Provide the (X, Y) coordinate of the cell's center where the given text is located.  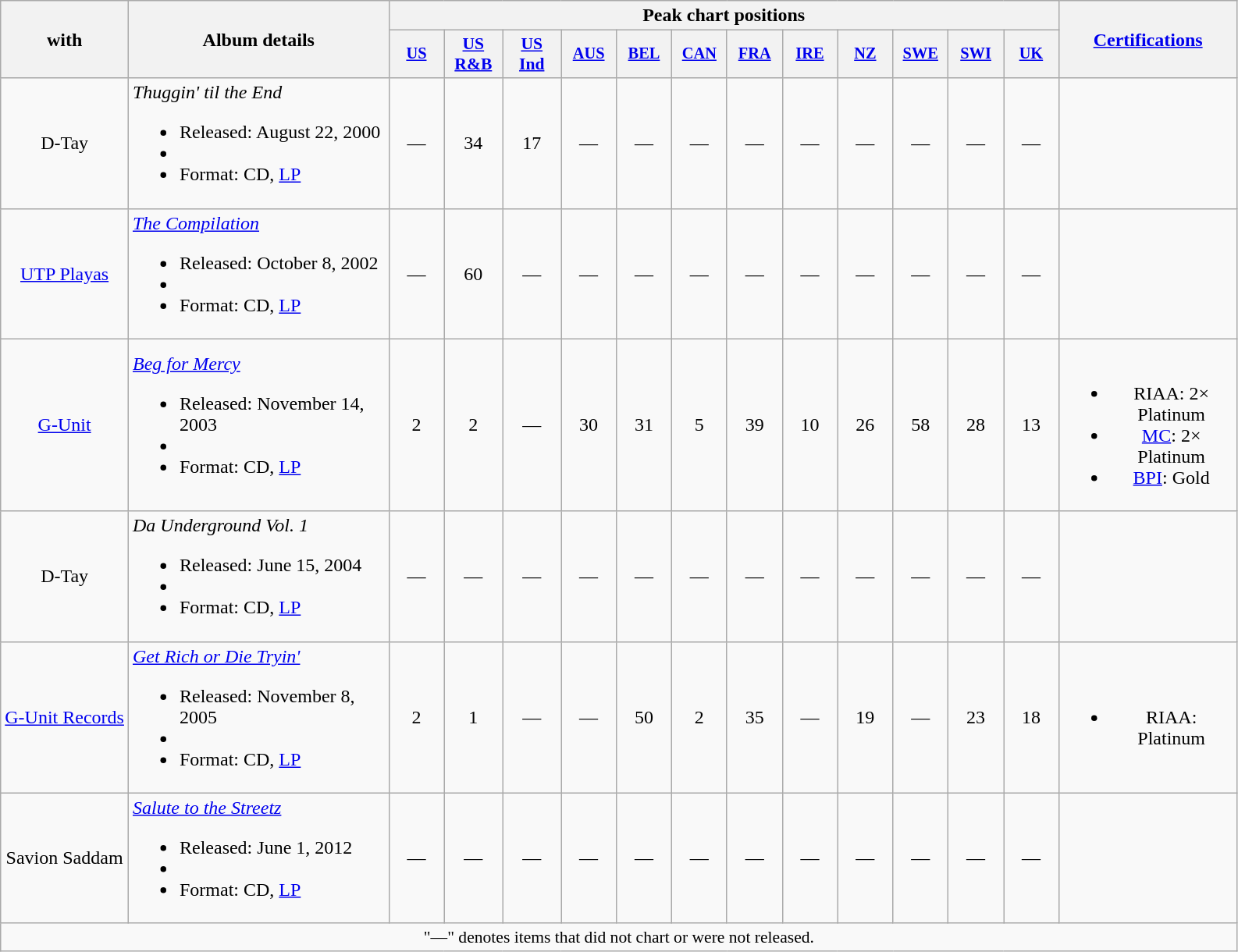
US Ind (532, 55)
17 (532, 144)
13 (1032, 424)
UTP Playas (65, 273)
USR&B (473, 55)
23 (976, 717)
34 (473, 144)
UK (1032, 55)
IRE (810, 55)
58 (921, 424)
Thuggin' til the EndReleased: August 22, 2000Format: CD, LP (258, 144)
with (65, 39)
Certifications (1147, 39)
Album details (258, 39)
10 (810, 424)
CAN (699, 55)
30 (589, 424)
28 (976, 424)
RIAA: Platinum (1147, 717)
SWI (976, 55)
18 (1032, 717)
60 (473, 273)
50 (645, 717)
Beg for MercyReleased: November 14, 2003Format: CD, LP (258, 424)
BEL (645, 55)
The CompilationReleased: October 8, 2002Format: CD, LP (258, 273)
AUS (589, 55)
Salute to the StreetzReleased: June 1, 2012Format: CD, LP (258, 858)
FRA (754, 55)
Peak chart positions (724, 16)
35 (754, 717)
Da Underground Vol. 1Released: June 15, 2004Format: CD, LP (258, 576)
G-Unit (65, 424)
31 (645, 424)
5 (699, 424)
Get Rich or Die Tryin'Released: November 8, 2005Format: CD, LP (258, 717)
Savion Saddam (65, 858)
26 (865, 424)
"—" denotes items that did not chart or were not released. (619, 937)
US (417, 55)
G-Unit Records (65, 717)
39 (754, 424)
RIAA: 2× PlatinumMC: 2× PlatinumBPI: Gold (1147, 424)
1 (473, 717)
NZ (865, 55)
19 (865, 717)
SWE (921, 55)
